Pinpoint the cell where the given text exists, returning its [x, y] midpoint coordinate. 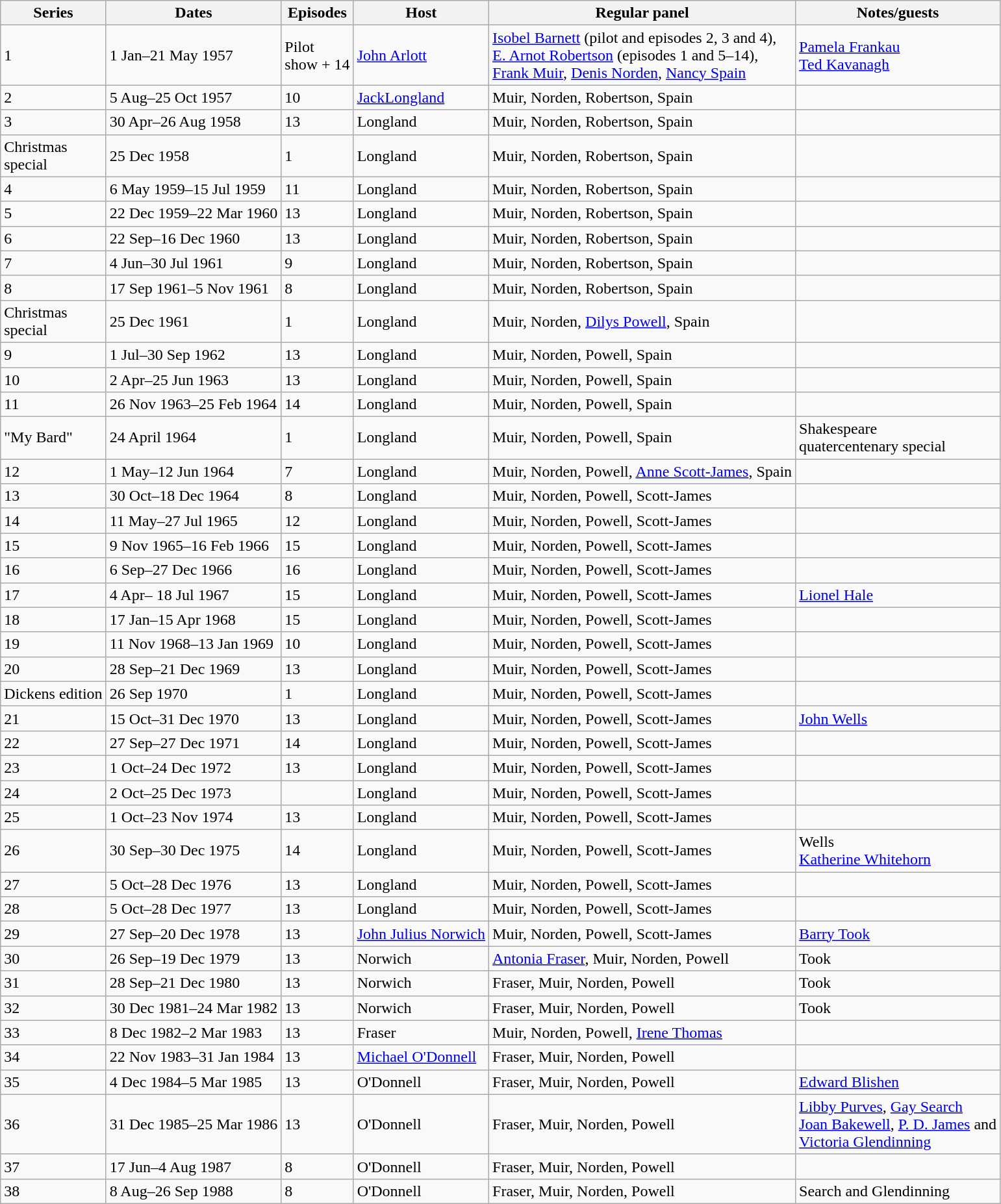
20 [53, 669]
2 Apr–25 Jun 1963 [194, 380]
34 [53, 1057]
Regular panel [642, 13]
11 May–27 Jul 1965 [194, 521]
25 Dec 1961 [194, 321]
Lionel Hale [898, 595]
33 [53, 1033]
25 [53, 818]
22 Sep–16 Dec 1960 [194, 238]
8 Aug–26 Sep 1988 [194, 1191]
Muir, Norden, Powell, Irene Thomas [642, 1033]
27 [53, 884]
22 [53, 743]
11 Nov 1968–13 Jan 1969 [194, 644]
30 Apr–26 Aug 1958 [194, 122]
3 [53, 122]
Pamela FrankauTed Kavanagh [898, 55]
2 Oct–25 Dec 1973 [194, 793]
26 Sep–19 Dec 1979 [194, 959]
31 [53, 983]
30 Sep–30 Dec 1975 [194, 851]
31 Dec 1985–25 Mar 1986 [194, 1124]
Michael O'Donnell [421, 1057]
Notes/guests [898, 13]
27 Sep–27 Dec 1971 [194, 743]
22 Dec 1959–22 Mar 1960 [194, 214]
4 Dec 1984–5 Mar 1985 [194, 1082]
4 [53, 189]
23 [53, 768]
Antonia Fraser, Muir, Norden, Powell [642, 959]
35 [53, 1082]
Muir, Norden, Dilys Powell, Spain [642, 321]
Isobel Barnett (pilot and episodes 2, 3 and 4),E. Arnot Robertson (episodes 1 and 5–14),Frank Muir, Denis Norden, Nancy Spain [642, 55]
1 Oct–24 Dec 1972 [194, 768]
5 Oct–28 Dec 1977 [194, 909]
30 Oct–18 Dec 1964 [194, 496]
38 [53, 1191]
32 [53, 1008]
Dickens edition [53, 694]
15 Oct–31 Dec 1970 [194, 718]
6 Sep–27 Dec 1966 [194, 570]
17 Jun–4 Aug 1987 [194, 1166]
19 [53, 644]
1 Jan–21 May 1957 [194, 55]
John Wells [898, 718]
Host [421, 13]
28 [53, 909]
Dates [194, 13]
26 [53, 851]
17 Sep 1961–5 Nov 1961 [194, 288]
30 Dec 1981–24 Mar 1982 [194, 1008]
17 Jan–15 Apr 1968 [194, 620]
18 [53, 620]
21 [53, 718]
4 Apr– 18 Jul 1967 [194, 595]
Barry Took [898, 934]
29 [53, 934]
37 [53, 1166]
Search and Glendinning [898, 1191]
27 Sep–20 Dec 1978 [194, 934]
5 Aug–25 Oct 1957 [194, 97]
9 Nov 1965–16 Feb 1966 [194, 546]
4 Jun–30 Jul 1961 [194, 263]
Libby Purves, Gay SearchJoan Bakewell, P. D. James andVictoria Glendinning [898, 1124]
"My Bard" [53, 438]
5 [53, 214]
Pilotshow + 14 [317, 55]
2 [53, 97]
WellsKatherine Whitehorn [898, 851]
22 Nov 1983–31 Jan 1984 [194, 1057]
8 Dec 1982–2 Mar 1983 [194, 1033]
28 Sep–21 Dec 1980 [194, 983]
1 May–12 Jun 1964 [194, 471]
Shakespearequatercentenary special [898, 438]
28 Sep–21 Dec 1969 [194, 669]
6 [53, 238]
Episodes [317, 13]
Edward Blishen [898, 1082]
6 May 1959–15 Jul 1959 [194, 189]
John Julius Norwich [421, 934]
JackLongland [421, 97]
Series [53, 13]
5 Oct–28 Dec 1976 [194, 884]
17 [53, 595]
1 Jul–30 Sep 1962 [194, 355]
30 [53, 959]
Fraser [421, 1033]
36 [53, 1124]
25 Dec 1958 [194, 156]
26 Nov 1963–25 Feb 1964 [194, 405]
24 [53, 793]
1 Oct–23 Nov 1974 [194, 818]
26 Sep 1970 [194, 694]
24 April 1964 [194, 438]
John Arlott [421, 55]
Muir, Norden, Powell, Anne Scott-James, Spain [642, 471]
